From the cell containing the given text, extract its center point as (X, Y) coordinate. 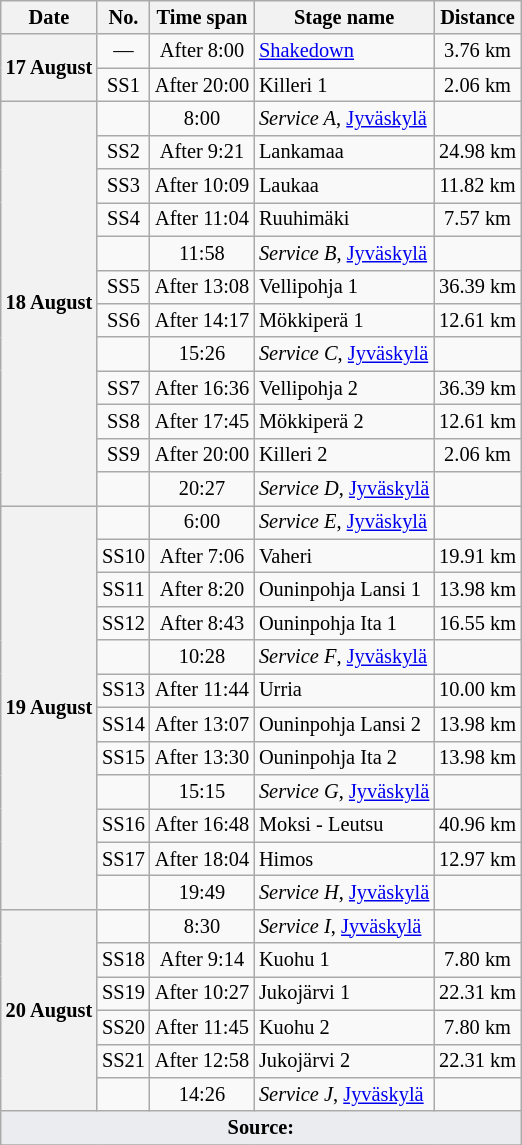
SS17 (124, 859)
SS20 (124, 1027)
6:00 (202, 522)
20:27 (202, 489)
Source: (261, 1128)
Service G, Jyväskylä (344, 791)
Vellipohja 1 (344, 287)
Killeri 2 (344, 455)
After 11:44 (202, 690)
Stage name (344, 17)
Service A, Jyväskylä (344, 118)
Himos (344, 859)
SS4 (124, 219)
Jukojärvi 2 (344, 1061)
16.55 km (478, 623)
11:58 (202, 253)
Killeri 1 (344, 85)
Jukojärvi 1 (344, 993)
SS6 (124, 320)
40.96 km (478, 825)
After 8:00 (202, 51)
Time span (202, 17)
15:15 (202, 791)
SS11 (124, 589)
SS19 (124, 993)
SS16 (124, 825)
Ouninpohja Ita 1 (344, 623)
SS3 (124, 186)
After 9:21 (202, 152)
After 16:48 (202, 825)
19:49 (202, 892)
Service C, Jyväskylä (344, 354)
After 9:14 (202, 960)
Vellipohja 2 (344, 388)
Service E, Jyväskylä (344, 522)
SS12 (124, 623)
SS18 (124, 960)
SS21 (124, 1061)
24.98 km (478, 152)
Mökkiperä 2 (344, 421)
SS15 (124, 758)
Kuohu 1 (344, 960)
Date (49, 17)
Vaheri (344, 556)
Service H, Jyväskylä (344, 892)
After 12:58 (202, 1061)
After 14:17 (202, 320)
After 13:08 (202, 287)
Service D, Jyväskylä (344, 489)
14:26 (202, 1094)
SS13 (124, 690)
No. (124, 17)
Service I, Jyväskylä (344, 926)
Ouninpohja Lansi 2 (344, 724)
After 18:04 (202, 859)
SS8 (124, 421)
18 August (49, 303)
20 August (49, 1010)
SS5 (124, 287)
19.91 km (478, 556)
Ouninpohja Lansi 1 (344, 589)
SS14 (124, 724)
Service B, Jyväskylä (344, 253)
After 16:36 (202, 388)
SS7 (124, 388)
After 7:06 (202, 556)
— (124, 51)
Urria (344, 690)
After 10:09 (202, 186)
10:28 (202, 657)
SS10 (124, 556)
Moksi - Leutsu (344, 825)
Service J, Jyväskylä (344, 1094)
After 13:07 (202, 724)
Laukaa (344, 186)
After 11:04 (202, 219)
3.76 km (478, 51)
Mökkiperä 1 (344, 320)
After 13:30 (202, 758)
After 8:43 (202, 623)
SS1 (124, 85)
12.97 km (478, 859)
After 11:45 (202, 1027)
Ouninpohja Ita 2 (344, 758)
19 August (49, 707)
SS2 (124, 152)
8:00 (202, 118)
After 8:20 (202, 589)
Distance (478, 17)
15:26 (202, 354)
SS9 (124, 455)
Shakedown (344, 51)
10.00 km (478, 690)
11.82 km (478, 186)
After 10:27 (202, 993)
Ruuhimäki (344, 219)
Service F, Jyväskylä (344, 657)
7.57 km (478, 219)
8:30 (202, 926)
17 August (49, 68)
Lankamaa (344, 152)
After 17:45 (202, 421)
Kuohu 2 (344, 1027)
